Output the (x, y) coordinate of the center of the cell containing the given text.  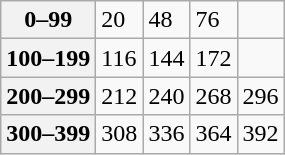
100–199 (48, 58)
212 (120, 96)
300–399 (48, 134)
200–299 (48, 96)
240 (166, 96)
144 (166, 58)
364 (214, 134)
308 (120, 134)
268 (214, 96)
20 (120, 20)
0–99 (48, 20)
116 (120, 58)
76 (214, 20)
296 (260, 96)
172 (214, 58)
336 (166, 134)
48 (166, 20)
392 (260, 134)
